Find where the given text appears and provide that cell's center as (x, y) coordinate. 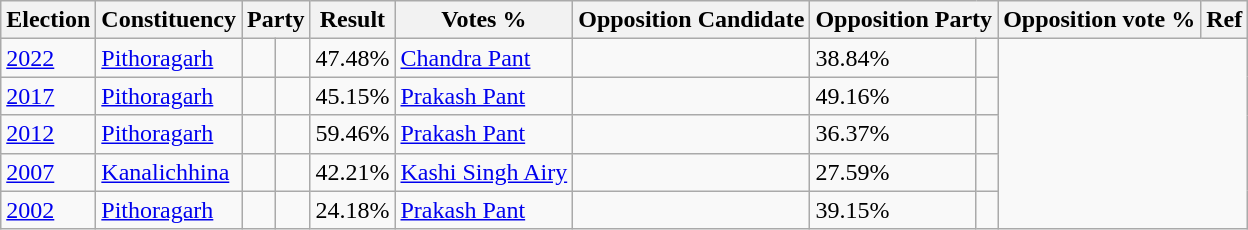
Ref (1224, 20)
49.16% (893, 96)
59.46% (352, 134)
Kashi Singh Airy (484, 172)
47.48% (352, 58)
Opposition Candidate (692, 20)
2022 (48, 58)
42.21% (352, 172)
39.15% (893, 210)
Votes % (484, 20)
Opposition vote % (1100, 20)
24.18% (352, 210)
Election (48, 20)
36.37% (893, 134)
2017 (48, 96)
38.84% (893, 58)
27.59% (893, 172)
2007 (48, 172)
45.15% (352, 96)
Party (276, 20)
Result (352, 20)
2012 (48, 134)
2002 (48, 210)
Constituency (169, 20)
Opposition Party (904, 20)
Kanalichhina (169, 172)
Chandra Pant (484, 58)
